Locate the cell with the specified text and output its (x, y) center coordinate. 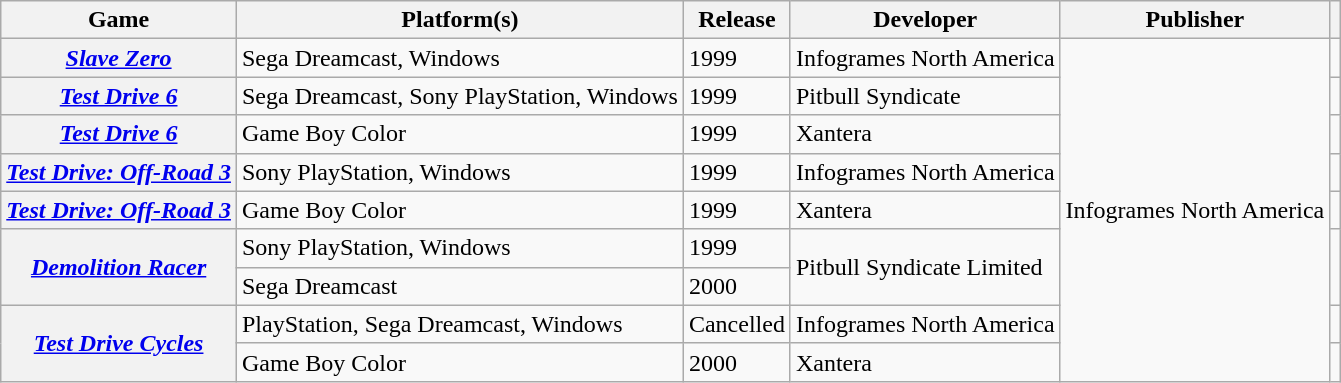
Developer (925, 20)
Sega Dreamcast (460, 286)
Slave Zero (119, 58)
Sega Dreamcast, Sony PlayStation, Windows (460, 96)
Game (119, 20)
Platform(s) (460, 20)
Pitbull Syndicate Limited (925, 267)
Cancelled (736, 324)
Demolition Racer (119, 267)
Sega Dreamcast, Windows (460, 58)
Pitbull Syndicate (925, 96)
PlayStation, Sega Dreamcast, Windows (460, 324)
Release (736, 20)
Publisher (1195, 20)
Test Drive Cycles (119, 343)
